Find where the given text appears and provide that cell's center as (x, y) coordinate. 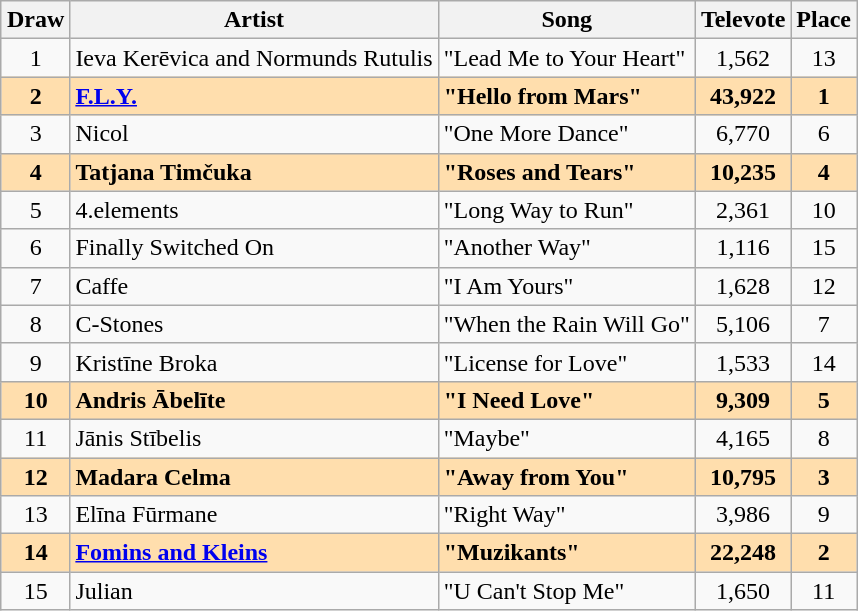
6,770 (742, 134)
43,922 (742, 96)
"When the Rain Will Go" (566, 324)
"Hello from Mars" (566, 96)
"Muzikants" (566, 553)
2,361 (742, 210)
Nicol (254, 134)
"Away from You" (566, 477)
Place (824, 20)
10,795 (742, 477)
22,248 (742, 553)
Televote (742, 20)
Elīna Fūrmane (254, 515)
1,628 (742, 286)
Fomins and Kleins (254, 553)
10,235 (742, 172)
Finally Switched On (254, 248)
Caffe (254, 286)
"U Can't Stop Me" (566, 591)
"I Am Yours" (566, 286)
4.elements (254, 210)
Madara Celma (254, 477)
C-Stones (254, 324)
"Another Way" (566, 248)
"License for Love" (566, 362)
9,309 (742, 400)
Kristīne Broka (254, 362)
Andris Ābelīte (254, 400)
1,116 (742, 248)
"Right Way" (566, 515)
1,533 (742, 362)
"One More Dance" (566, 134)
Ieva Kerēvica and Normunds Rutulis (254, 58)
Tatjana Timčuka (254, 172)
"Long Way to Run" (566, 210)
"Roses and Tears" (566, 172)
Jānis Stībelis (254, 438)
Song (566, 20)
F.L.Y. (254, 96)
Julian (254, 591)
Draw (35, 20)
5,106 (742, 324)
4,165 (742, 438)
1,562 (742, 58)
1,650 (742, 591)
"Maybe" (566, 438)
3,986 (742, 515)
Artist (254, 20)
"Lead Me to Your Heart" (566, 58)
"I Need Love" (566, 400)
